Detect which cell encompasses the target text, then output its [x, y] center coordinate. 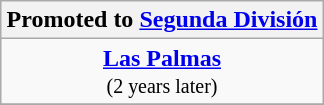
Las Palmas(2 years later) [162, 72]
Promoted to Segunda División [162, 20]
